Return (x, y) of the center of cell containing provided text 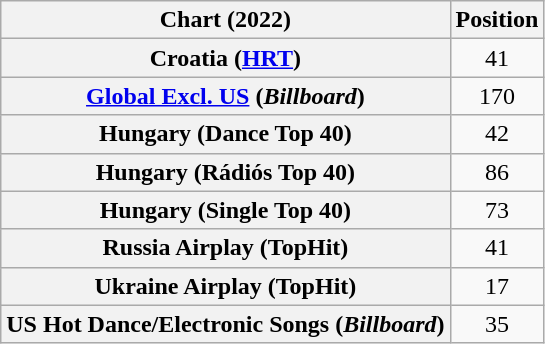
Hungary (Dance Top 40) (226, 134)
17 (497, 286)
Croatia (HRT) (226, 58)
35 (497, 324)
Russia Airplay (TopHit) (226, 248)
Position (497, 20)
42 (497, 134)
Hungary (Rádiós Top 40) (226, 172)
73 (497, 210)
Ukraine Airplay (TopHit) (226, 286)
Chart (2022) (226, 20)
Global Excl. US (Billboard) (226, 96)
86 (497, 172)
170 (497, 96)
Hungary (Single Top 40) (226, 210)
US Hot Dance/Electronic Songs (Billboard) (226, 324)
